For the text-containing cell, return its midpoint in (x, y) coordinate format. 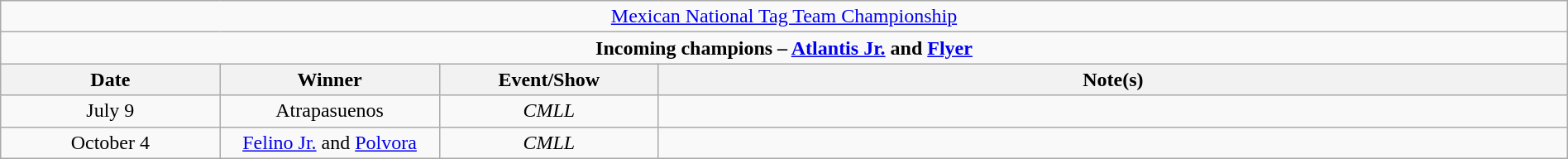
Event/Show (549, 79)
Felino Jr. and Polvora (329, 142)
Date (111, 79)
Note(s) (1113, 79)
Incoming champions – Atlantis Jr. and Flyer (784, 48)
Atrapasuenos (329, 111)
October 4 (111, 142)
Mexican National Tag Team Championship (784, 17)
July 9 (111, 111)
Winner (329, 79)
